Scan for the cell matching the given text and deliver its (X, Y) coordinate at center. 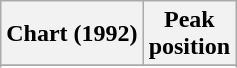
Chart (1992) (72, 34)
Peakposition (189, 34)
